Extract the (X, Y) coordinate from the center of the cell holding the provided text.  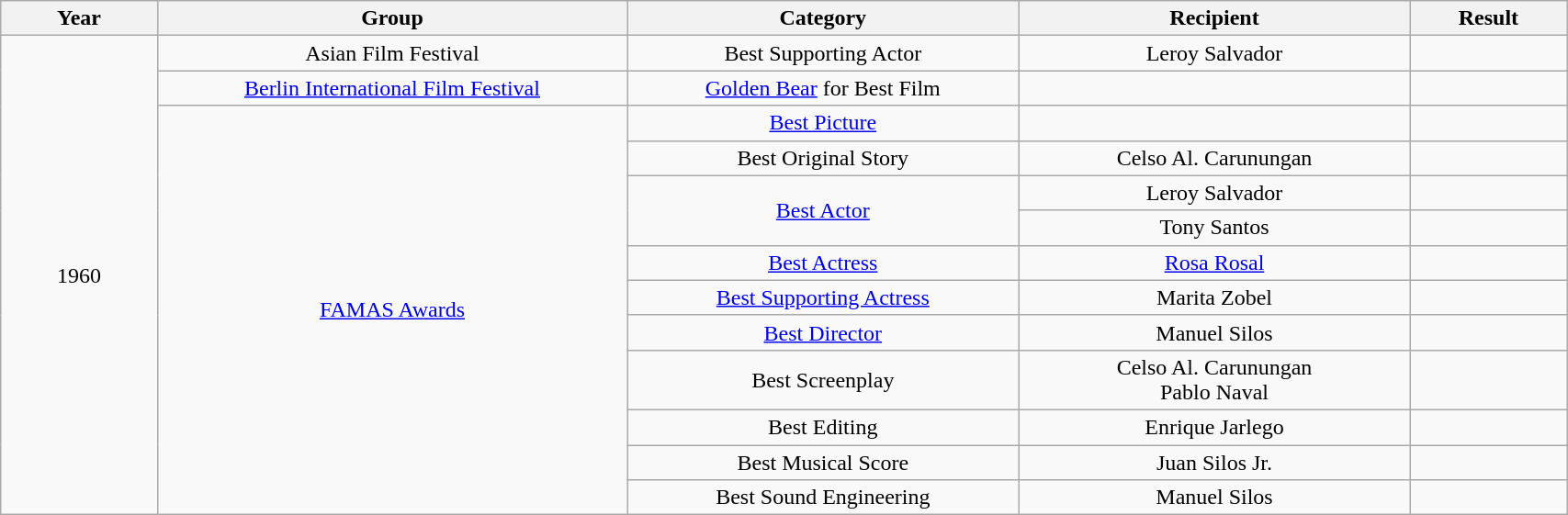
Berlin International Film Festival (391, 88)
Golden Bear for Best Film (823, 88)
Celso Al. Carunungan (1214, 158)
Celso Al. CarununganPablo Naval (1214, 380)
Best Supporting Actor (823, 53)
Best Director (823, 332)
Rosa Rosal (1214, 263)
Best Musical Score (823, 462)
Asian Film Festival (391, 53)
Best Screenplay (823, 380)
Tony Santos (1214, 228)
FAMAS Awards (391, 310)
Best Sound Engineering (823, 498)
Marita Zobel (1214, 297)
Juan Silos Jr. (1214, 462)
Result (1488, 18)
Best Picture (823, 123)
Best Actor (823, 210)
Best Supporting Actress (823, 297)
Recipient (1214, 18)
1960 (79, 275)
Group (391, 18)
Best Actress (823, 263)
Year (79, 18)
Best Original Story (823, 158)
Best Editing (823, 427)
Category (823, 18)
Enrique Jarlego (1214, 427)
